Scan for the cell matching the given text and deliver its (X, Y) coordinate at center. 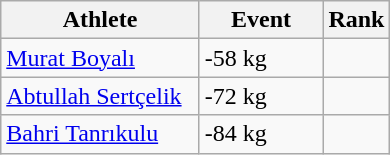
-58 kg (261, 58)
Rank (356, 20)
-72 kg (261, 96)
Event (261, 20)
-84 kg (261, 134)
Murat Boyalı (100, 58)
Bahri Tanrıkulu (100, 134)
Abtullah Sertçelik (100, 96)
Athlete (100, 20)
